Detect which cell encompasses the target text, then output its [x, y] center coordinate. 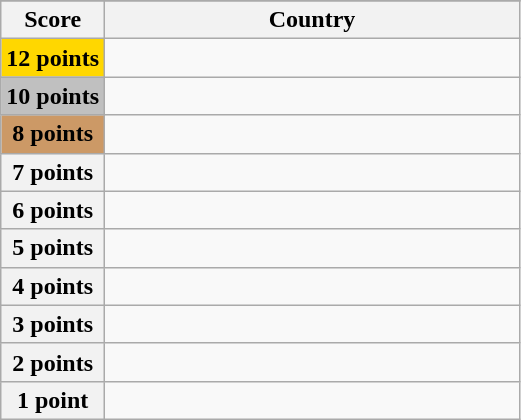
4 points [53, 286]
6 points [53, 210]
1 point [53, 400]
10 points [53, 96]
8 points [53, 134]
3 points [53, 324]
Country [312, 20]
12 points [53, 58]
5 points [53, 248]
7 points [53, 172]
Score [53, 20]
2 points [53, 362]
